Search for the cell housing the specified text and yield its [x, y] center coordinate. 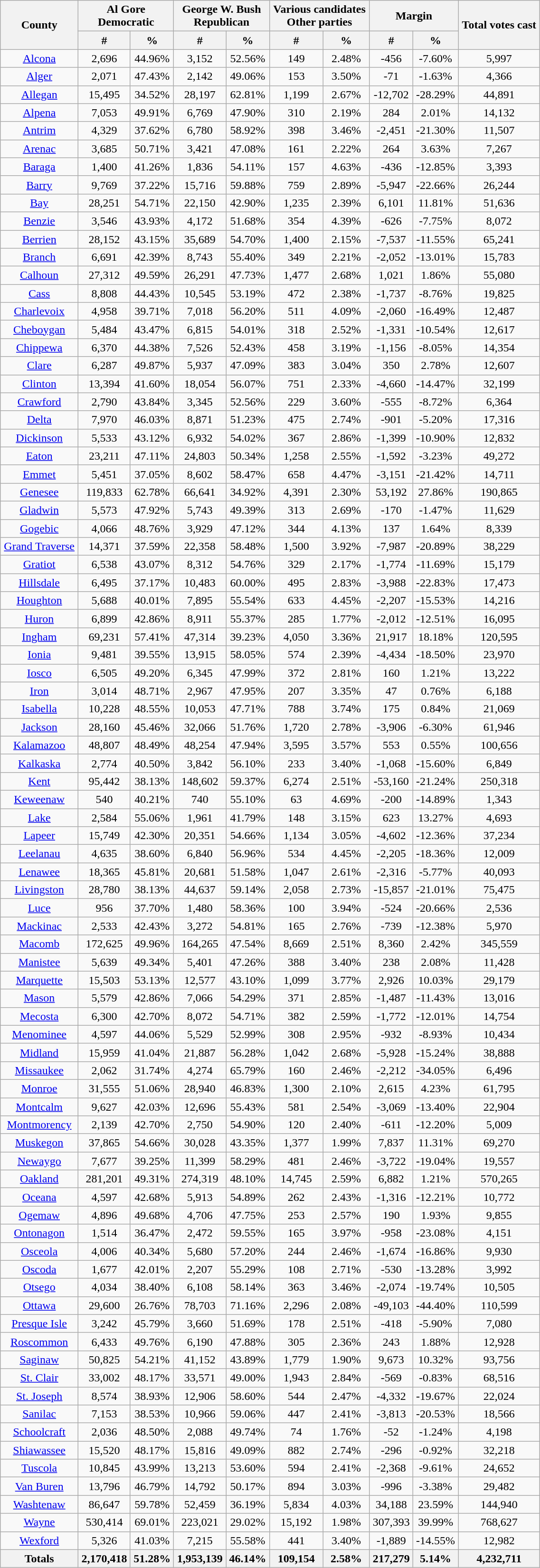
2,139 [104, 1125]
-7.75% [435, 221]
47.08% [248, 149]
28,251 [104, 203]
11.81% [435, 203]
10,772 [499, 1197]
120 [296, 1125]
6,691 [104, 257]
49.87% [152, 366]
55.37% [248, 619]
43.15% [152, 239]
2.71% [346, 1269]
-456 [391, 58]
Charlevoix [39, 312]
458 [296, 348]
6,345 [200, 673]
-14.55% [435, 1540]
253 [296, 1215]
15,959 [104, 1052]
217,279 [391, 1559]
-5.90% [435, 1323]
26,244 [499, 185]
345,559 [499, 944]
Lenawee [39, 872]
36.19% [248, 1504]
350 [391, 366]
623 [391, 817]
51,636 [499, 203]
46.03% [152, 420]
38.93% [152, 1396]
-996 [391, 1486]
39.71% [152, 312]
38.53% [152, 1414]
-3,151 [391, 474]
12,928 [499, 1341]
8,669 [296, 944]
39.25% [152, 1161]
9,481 [104, 655]
3,242 [104, 1323]
47.73% [248, 275]
120,595 [499, 637]
47.54% [248, 944]
26.76% [152, 1305]
Saginaw [39, 1360]
-12.01% [435, 1016]
1,961 [200, 817]
Shiawassee [39, 1450]
633 [296, 601]
2,058 [296, 890]
-2,207 [391, 601]
-10.90% [435, 438]
581 [296, 1107]
-20.53% [435, 1414]
1,477 [296, 275]
Baraga [39, 167]
-12.36% [435, 836]
60.00% [248, 583]
-2,212 [391, 1070]
Houghton [39, 601]
49.06% [248, 76]
-958 [391, 1233]
344 [296, 529]
32,066 [200, 727]
Lake [39, 817]
9,673 [391, 1360]
4,198 [499, 1432]
35,689 [200, 239]
3,842 [200, 763]
6,274 [296, 781]
55.43% [248, 1107]
3,014 [104, 691]
-0.92% [435, 1450]
54.76% [248, 565]
Presque Isle [39, 1323]
Kent [39, 781]
14,754 [499, 1016]
-3.38% [435, 1486]
5,997 [499, 58]
30,028 [200, 1143]
8,312 [200, 565]
44,637 [200, 890]
540 [104, 799]
3,992 [499, 1269]
-44.40% [435, 1305]
42.03% [152, 1107]
-6.30% [435, 727]
8,360 [391, 944]
-7.60% [435, 58]
8,743 [200, 257]
149 [296, 58]
Missaukee [39, 1070]
-3,722 [391, 1161]
-12.51% [435, 619]
Arenac [39, 149]
329 [296, 565]
50,825 [104, 1360]
Hillsdale [39, 583]
3.57% [346, 745]
-530 [391, 1269]
71.16% [248, 1305]
Marquette [39, 980]
Alpena [39, 113]
Genesee [39, 492]
1,099 [296, 980]
475 [296, 420]
14,792 [200, 1486]
2.86% [346, 438]
1,943 [296, 1378]
3.63% [435, 149]
46.79% [152, 1486]
2.73% [346, 890]
65.79% [248, 1070]
34,188 [391, 1504]
7,053 [104, 113]
1,235 [296, 203]
10,505 [499, 1287]
Tuscola [39, 1468]
178 [296, 1323]
4,050 [296, 637]
2.22% [346, 149]
51.23% [248, 420]
15,520 [104, 1450]
54.02% [248, 438]
-16.86% [435, 1251]
57.41% [152, 637]
51.06% [152, 1088]
47.90% [248, 113]
Emmet [39, 474]
47 [391, 691]
-4,602 [391, 836]
4,274 [200, 1070]
41.79% [248, 817]
-13.40% [435, 1107]
-15.24% [435, 1052]
2.47% [346, 1396]
49.20% [152, 673]
43.47% [152, 330]
1,134 [296, 836]
27,312 [104, 275]
372 [296, 673]
41.26% [152, 167]
Sanilac [39, 1414]
56.10% [248, 763]
243 [391, 1341]
51.58% [248, 872]
2.40% [346, 1125]
4,635 [104, 854]
7,080 [499, 1323]
5,688 [104, 601]
54.01% [248, 330]
5,484 [104, 330]
441 [296, 1540]
Alger [39, 76]
31.74% [152, 1070]
52.99% [248, 1034]
Kalkaska [39, 763]
10,053 [200, 709]
6,538 [104, 565]
6,815 [200, 330]
47.71% [248, 709]
23,970 [499, 655]
2.30% [346, 492]
7,526 [200, 348]
3.50% [346, 76]
19,557 [499, 1161]
59.37% [248, 781]
50.34% [248, 456]
75,475 [499, 890]
285 [296, 619]
40.34% [152, 1251]
6,108 [200, 1287]
-15.53% [435, 601]
45.81% [152, 872]
313 [296, 510]
3.74% [346, 709]
10,483 [200, 583]
511 [296, 312]
42.39% [152, 257]
George W. BushRepublican [221, 16]
1.86% [435, 275]
55.54% [248, 601]
53,192 [391, 492]
-12.38% [435, 926]
Calhoun [39, 275]
49.31% [152, 1179]
10,845 [104, 1468]
54.11% [248, 167]
2.61% [346, 872]
-13.01% [435, 257]
-1,674 [391, 1251]
17,316 [499, 420]
5,009 [499, 1125]
495 [296, 583]
Delta [39, 420]
69,231 [104, 637]
39.55% [152, 655]
3.92% [346, 547]
12,982 [499, 1540]
7,837 [391, 1143]
33,002 [104, 1378]
49.59% [152, 275]
6,300 [104, 1016]
49.74% [248, 1432]
2.89% [346, 185]
-1,737 [391, 293]
29,600 [104, 1305]
3.36% [346, 637]
29.02% [248, 1522]
2,615 [391, 1088]
6,780 [200, 131]
39.99% [435, 1522]
4.09% [346, 312]
398 [296, 131]
-932 [391, 1034]
54.70% [248, 239]
250,318 [499, 781]
144,940 [499, 1504]
53.13% [152, 980]
-1,399 [391, 438]
Montcalm [39, 1107]
Ingham [39, 637]
31,555 [104, 1088]
15,749 [104, 836]
62.81% [248, 94]
12,617 [499, 330]
65,241 [499, 239]
Grand Traverse [39, 547]
8,574 [104, 1396]
2,472 [200, 1233]
53.60% [248, 1468]
13,222 [499, 673]
57.20% [248, 1251]
-71 [391, 76]
-19.67% [435, 1396]
544 [296, 1396]
58.14% [248, 1287]
Mackinac [39, 926]
148 [296, 817]
22,358 [200, 547]
Van Buren [39, 1486]
-436 [391, 167]
56.96% [248, 854]
61,795 [499, 1088]
St. Joseph [39, 1396]
9,855 [499, 1215]
-1,772 [391, 1016]
-12.85% [435, 167]
119,833 [104, 492]
281,201 [104, 1179]
9,627 [104, 1107]
Bay [39, 203]
13,796 [104, 1486]
10,228 [104, 709]
2.67% [346, 94]
Leelanau [39, 854]
2.54% [346, 1107]
42.68% [152, 1197]
-14.89% [435, 799]
274,319 [200, 1179]
3.35% [346, 691]
Totals [39, 1559]
Kalamazoo [39, 745]
29,482 [499, 1486]
4.03% [346, 1504]
47.11% [152, 456]
14,711 [499, 474]
354 [296, 221]
Wexford [39, 1540]
5,579 [104, 998]
2.48% [346, 58]
62.78% [152, 492]
2.85% [346, 998]
51.68% [248, 221]
0.84% [435, 709]
48,807 [104, 745]
4,896 [104, 1215]
-739 [391, 926]
2.21% [346, 257]
4,034 [104, 1287]
37.62% [152, 131]
-5,928 [391, 1052]
Iron [39, 691]
49.91% [152, 113]
310 [296, 113]
9,930 [499, 1251]
349 [296, 257]
110,599 [499, 1305]
-11.55% [435, 239]
1.90% [346, 1360]
371 [296, 998]
County [39, 25]
2.15% [346, 239]
95,442 [104, 781]
38.40% [152, 1287]
17,473 [499, 583]
Oscoda [39, 1269]
0.55% [435, 745]
58.05% [248, 655]
2.81% [346, 673]
6,932 [200, 438]
574 [296, 655]
42.43% [152, 926]
Branch [39, 257]
58.92% [248, 131]
Allegan [39, 94]
55.06% [152, 817]
164,265 [200, 944]
8,339 [499, 529]
15,783 [499, 257]
53.19% [248, 293]
54.21% [152, 1360]
20,351 [200, 836]
45.79% [152, 1323]
-8.72% [435, 402]
51.69% [248, 1323]
Ottawa [39, 1305]
5,834 [296, 1504]
8,911 [200, 619]
-3.23% [435, 456]
1,377 [296, 1143]
Gogebic [39, 529]
37,234 [499, 836]
7,677 [104, 1161]
3,393 [499, 167]
108 [296, 1269]
4,006 [104, 1251]
54.90% [248, 1125]
-12.21% [435, 1197]
37.70% [152, 908]
Crawford [39, 402]
2,088 [200, 1432]
Montmorency [39, 1125]
-2,316 [391, 872]
594 [296, 1468]
4,391 [296, 492]
229 [296, 402]
15,179 [499, 565]
1,300 [296, 1088]
41.03% [152, 1540]
38,888 [499, 1052]
15,816 [200, 1450]
Chippewa [39, 348]
Jackson [39, 727]
23.59% [435, 1504]
61,946 [499, 727]
44.43% [152, 293]
Cheboygan [39, 330]
6,495 [104, 583]
894 [296, 1486]
5,639 [104, 962]
34.92% [248, 492]
3,152 [200, 58]
1.98% [346, 1522]
308 [296, 1034]
16,095 [499, 619]
69,270 [499, 1143]
Margin [414, 16]
55.40% [248, 257]
13,394 [104, 384]
244 [296, 1251]
47.95% [248, 691]
7,895 [200, 601]
-901 [391, 420]
46.83% [248, 1088]
-8.05% [435, 348]
1,343 [499, 799]
22,904 [499, 1107]
21,917 [391, 637]
44.96% [152, 58]
-626 [391, 221]
2,207 [200, 1269]
7,267 [499, 149]
13,915 [200, 655]
2.84% [346, 1378]
6,287 [104, 366]
-611 [391, 1125]
1,779 [296, 1360]
43.10% [248, 980]
14,745 [296, 1179]
51.28% [152, 1559]
-1,889 [391, 1540]
59.78% [152, 1504]
55,080 [499, 275]
2,296 [296, 1305]
56.07% [248, 384]
21,069 [499, 709]
48.76% [152, 529]
6,188 [499, 691]
-20.66% [435, 908]
Various candidatesOther parties [319, 16]
-1,774 [391, 565]
12,577 [200, 980]
8,808 [104, 293]
-49,103 [391, 1305]
6,899 [104, 619]
Ontonagon [39, 1233]
6,496 [499, 1070]
2.33% [346, 384]
553 [391, 745]
-12.20% [435, 1125]
Isabella [39, 709]
1,258 [296, 456]
-1,316 [391, 1197]
28,940 [200, 1088]
-11.69% [435, 565]
18,566 [499, 1414]
3.97% [346, 1233]
-11.43% [435, 998]
40.21% [152, 799]
20,681 [200, 872]
37,865 [104, 1143]
-22.66% [435, 185]
14,371 [104, 547]
363 [296, 1287]
49.76% [152, 1341]
-2,368 [391, 1468]
768,627 [499, 1522]
-5.20% [435, 420]
-16.49% [435, 312]
12,906 [200, 1396]
Oceana [39, 1197]
13,016 [499, 998]
570,265 [499, 1179]
59.14% [248, 890]
2.19% [346, 113]
69.01% [152, 1522]
Schoolcraft [39, 1432]
43.07% [152, 565]
Iosco [39, 673]
47.75% [248, 1215]
-569 [391, 1378]
48.49% [152, 745]
2,142 [200, 76]
49.96% [152, 944]
Ionia [39, 655]
Muskegon [39, 1143]
2.55% [346, 456]
48,254 [200, 745]
6,190 [200, 1341]
3,421 [200, 149]
-1.24% [435, 1432]
55.58% [248, 1540]
7,215 [200, 1540]
52.43% [248, 348]
18,054 [200, 384]
4,329 [104, 131]
23,211 [104, 456]
15,503 [104, 980]
100 [296, 908]
7,018 [200, 312]
19,825 [499, 293]
Keweenaw [39, 799]
Osceola [39, 1251]
32,218 [499, 1450]
1,953,139 [200, 1559]
882 [296, 1450]
305 [296, 1341]
4,366 [499, 76]
3.04% [346, 366]
367 [296, 438]
58.36% [248, 908]
3,660 [200, 1323]
1,480 [200, 908]
100,656 [499, 745]
-8.76% [435, 293]
2,584 [104, 817]
1,021 [391, 275]
34.52% [152, 94]
-555 [391, 402]
24,652 [499, 1468]
41.04% [152, 1052]
51.76% [248, 727]
3.19% [346, 348]
5,451 [104, 474]
109,154 [296, 1559]
Dickinson [39, 438]
6,882 [391, 1179]
26,291 [200, 275]
-2,451 [391, 131]
-21.24% [435, 781]
1.64% [435, 529]
2,533 [104, 926]
Lapeer [39, 836]
12,487 [499, 312]
Roscommon [39, 1341]
284 [391, 113]
4,693 [499, 817]
6,505 [104, 673]
37.05% [152, 474]
12,696 [200, 1107]
-4,332 [391, 1396]
46.14% [248, 1559]
-5,947 [391, 185]
2,536 [499, 908]
38.60% [152, 854]
-524 [391, 908]
50.17% [248, 1486]
0.76% [435, 691]
12,607 [499, 366]
-18.36% [435, 854]
-2,052 [391, 257]
10,966 [200, 1414]
48.55% [152, 709]
-1,156 [391, 348]
Gratiot [39, 565]
-2,012 [391, 619]
93,756 [499, 1360]
-170 [391, 510]
15,192 [296, 1522]
44.06% [152, 1034]
Antrim [39, 131]
10.32% [435, 1360]
6,364 [499, 402]
42.30% [152, 836]
2.36% [346, 1341]
47.99% [248, 673]
534 [296, 854]
Gladwin [39, 510]
Oakland [39, 1179]
14,132 [499, 113]
1.88% [435, 1341]
1,514 [104, 1233]
1,836 [200, 167]
1.93% [435, 1215]
55.10% [248, 799]
153 [296, 76]
2.95% [346, 1034]
2,750 [200, 1125]
Huron [39, 619]
33,571 [200, 1378]
318 [296, 330]
38,229 [499, 547]
40,093 [499, 872]
4,172 [200, 221]
10.03% [435, 980]
5,913 [200, 1197]
2.83% [346, 583]
47.43% [152, 76]
1,720 [296, 727]
-2,205 [391, 854]
175 [391, 709]
740 [200, 799]
48.10% [248, 1179]
Luce [39, 908]
6,849 [499, 763]
78,703 [200, 1305]
Clare [39, 366]
39.23% [248, 637]
4,151 [499, 1233]
-1,487 [391, 998]
Clinton [39, 384]
2,071 [104, 76]
3.03% [346, 1486]
383 [296, 366]
66,641 [200, 492]
4.63% [346, 167]
18.18% [435, 637]
223,021 [200, 1522]
49.34% [152, 962]
48.71% [152, 691]
2.01% [435, 113]
29,179 [499, 980]
13,213 [200, 1468]
4,066 [104, 529]
1,500 [296, 547]
59.88% [248, 185]
10,545 [200, 293]
5,680 [200, 1251]
1,677 [104, 1269]
Total votes cast [499, 25]
Mason [39, 998]
Manistee [39, 962]
233 [296, 763]
6,840 [200, 854]
-1.63% [435, 76]
43.84% [152, 402]
Macomb [39, 944]
4.47% [346, 474]
11,399 [200, 1161]
-12,702 [391, 94]
4.39% [346, 221]
-2,060 [391, 312]
18,365 [104, 872]
2.69% [346, 510]
5,743 [200, 510]
59.06% [248, 1414]
3.05% [346, 836]
59.55% [248, 1233]
11,428 [499, 962]
2.52% [346, 330]
-21.01% [435, 890]
47.88% [248, 1341]
-21.30% [435, 131]
Berrien [39, 239]
4,706 [200, 1215]
2,967 [200, 691]
54.29% [248, 998]
43.12% [152, 438]
43.35% [248, 1143]
13.27% [435, 817]
49.00% [248, 1378]
Menominee [39, 1034]
207 [296, 691]
-15,857 [391, 890]
2.42% [435, 944]
8,602 [200, 474]
43.99% [152, 1468]
-15.60% [435, 763]
-0.83% [435, 1378]
Cass [39, 293]
8,871 [200, 420]
6,101 [391, 203]
54.89% [248, 1197]
-14.47% [435, 384]
47.92% [152, 510]
-3,906 [391, 727]
68,516 [499, 1378]
1,042 [296, 1052]
530,414 [104, 1522]
2,774 [104, 763]
2,696 [104, 58]
-21.42% [435, 474]
264 [391, 149]
49.68% [152, 1215]
-34.05% [435, 1070]
47.94% [248, 745]
22,150 [200, 203]
658 [296, 474]
5.14% [435, 1559]
40.01% [152, 601]
6,370 [104, 348]
7,153 [104, 1414]
28,197 [200, 94]
-23.08% [435, 1233]
7,066 [200, 998]
3,929 [200, 529]
27.86% [435, 492]
3,546 [104, 221]
45.46% [152, 727]
-1.47% [435, 510]
2.10% [346, 1088]
Al GoreDemocratic [126, 16]
4.23% [435, 1088]
37.22% [152, 185]
4,232,711 [499, 1559]
St. Clair [39, 1378]
1,047 [296, 872]
1.99% [346, 1143]
3,685 [104, 149]
47.09% [248, 366]
-200 [391, 799]
11,507 [499, 131]
-2,074 [391, 1287]
11,629 [499, 510]
Newaygo [39, 1161]
-3,813 [391, 1414]
5,401 [200, 962]
Wayne [39, 1522]
4.69% [346, 799]
44.38% [152, 348]
58.60% [248, 1396]
24,803 [200, 456]
Otsego [39, 1287]
2.43% [346, 1197]
54.81% [248, 926]
4.13% [346, 529]
Benzie [39, 221]
43.89% [248, 1360]
40.50% [152, 763]
2,926 [391, 980]
Monroe [39, 1088]
307,393 [391, 1522]
Livingston [39, 890]
56.28% [248, 1052]
751 [296, 384]
44,891 [499, 94]
1.76% [346, 1432]
28,160 [104, 727]
15,495 [104, 94]
-296 [391, 1450]
43.93% [152, 221]
12,009 [499, 854]
7,970 [104, 420]
5,937 [200, 366]
190,865 [499, 492]
12,832 [499, 438]
388 [296, 962]
-5.77% [435, 872]
Midland [39, 1052]
148,602 [200, 781]
10,434 [499, 1034]
6,433 [104, 1341]
22,024 [499, 1396]
32,199 [499, 384]
56.20% [248, 312]
41,152 [200, 1360]
58.47% [248, 474]
2,170,418 [104, 1559]
137 [391, 529]
-53,160 [391, 781]
157 [296, 167]
-18.50% [435, 655]
-1,331 [391, 330]
-19.74% [435, 1287]
-4,434 [391, 655]
238 [391, 962]
6,769 [200, 113]
956 [104, 908]
Barry [39, 185]
2.58% [346, 1559]
-3,069 [391, 1107]
9,769 [104, 185]
58.29% [248, 1161]
47.12% [248, 529]
-7,537 [391, 239]
5,529 [200, 1034]
48.50% [152, 1432]
5,533 [104, 438]
52,459 [200, 1504]
5,573 [104, 510]
-7,987 [391, 547]
1.77% [346, 619]
49.09% [248, 1450]
-20.89% [435, 547]
-22.83% [435, 583]
63 [296, 799]
-19.04% [435, 1161]
55.29% [248, 1269]
-4,660 [391, 384]
3.77% [346, 980]
447 [296, 1414]
759 [296, 185]
3,595 [296, 745]
472 [296, 293]
3.15% [346, 817]
47,314 [200, 637]
58.48% [248, 547]
37.59% [152, 547]
2,036 [104, 1432]
-28.29% [435, 94]
2.17% [346, 565]
49.39% [248, 510]
14,216 [499, 601]
5,970 [499, 926]
262 [296, 1197]
Washtenaw [39, 1504]
74 [296, 1432]
-9.61% [435, 1468]
3.94% [346, 908]
21,887 [200, 1052]
481 [296, 1161]
36.47% [152, 1233]
190 [391, 1215]
2,062 [104, 1070]
172,625 [104, 944]
14,354 [499, 348]
3,345 [200, 402]
161 [296, 149]
2.38% [346, 293]
1,199 [296, 94]
Alcona [39, 58]
-8.93% [435, 1034]
4,958 [104, 312]
47.26% [248, 962]
-1,592 [391, 456]
2.57% [346, 1215]
-13.28% [435, 1269]
-1,068 [391, 763]
382 [296, 1016]
42.01% [152, 1269]
5,326 [104, 1540]
37.17% [152, 583]
788 [296, 709]
Eaton [39, 456]
3.60% [346, 402]
2,790 [104, 402]
Ogemaw [39, 1215]
28,780 [104, 890]
42.90% [248, 203]
-3,988 [391, 583]
Mecosta [39, 1016]
15,716 [200, 185]
86,647 [104, 1504]
-418 [391, 1323]
28,152 [104, 239]
50.71% [152, 149]
11.31% [435, 1143]
-52 [391, 1432]
2.76% [346, 926]
-10.54% [435, 330]
41.60% [152, 384]
49,272 [499, 456]
3,272 [200, 926]
